Return the [x, y] coordinate for the center point of the cell that contains the specified text.  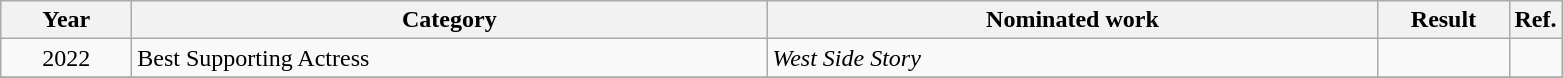
Year [66, 20]
Nominated work [1072, 20]
2022 [66, 58]
Category [450, 20]
Result [1444, 20]
West Side Story [1072, 58]
Best Supporting Actress [450, 58]
Ref. [1536, 20]
